Capture the cell that displays the provided text and extract its (X, Y) central coordinate. 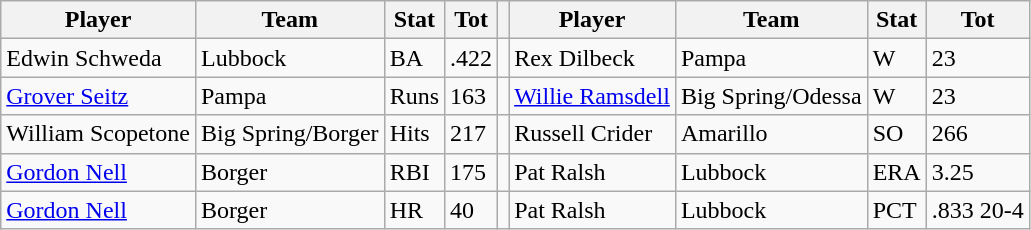
PCT (896, 210)
Runs (414, 96)
SO (896, 134)
217 (472, 134)
Big Spring/Borger (290, 134)
163 (472, 96)
Big Spring/Odessa (771, 96)
ERA (896, 172)
175 (472, 172)
Willie Ramsdell (592, 96)
William Scopetone (98, 134)
.422 (472, 58)
266 (978, 134)
Russell Crider (592, 134)
BA (414, 58)
40 (472, 210)
Amarillo (771, 134)
Grover Seitz (98, 96)
Edwin Schweda (98, 58)
3.25 (978, 172)
.833 20-4 (978, 210)
Hits (414, 134)
Rex Dilbeck (592, 58)
HR (414, 210)
RBI (414, 172)
